Find where the given text appears and provide that cell's center as [x, y] coordinate. 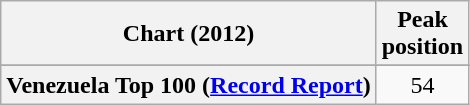
Peakposition [422, 34]
Venezuela Top 100 (Record Report) [188, 85]
Chart (2012) [188, 34]
54 [422, 85]
